For the text-containing cell, return its midpoint in [x, y] coordinate format. 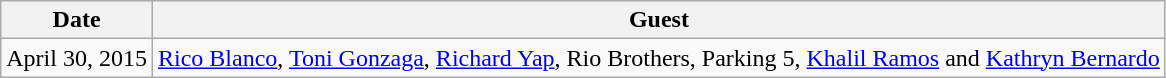
April 30, 2015 [77, 58]
Guest [658, 20]
Date [77, 20]
Rico Blanco, Toni Gonzaga, Richard Yap, Rio Brothers, Parking 5, Khalil Ramos and Kathryn Bernardo [658, 58]
